Scan for the cell matching the given text and deliver its [X, Y] coordinate at center. 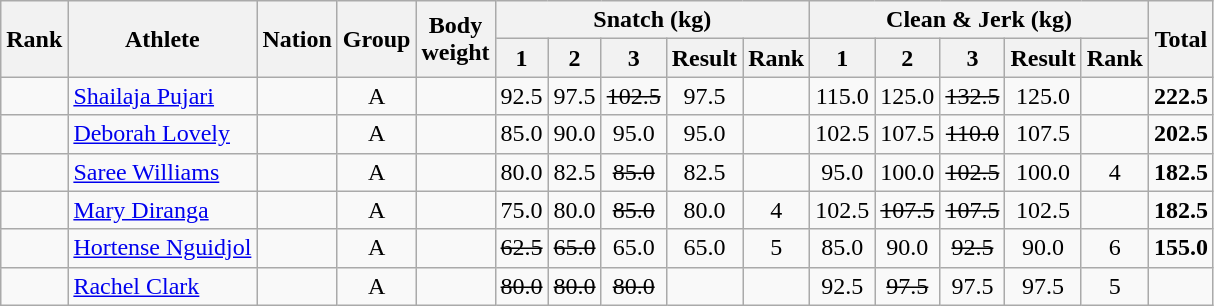
Shailaja Pujari [162, 96]
Clean & Jerk (kg) [980, 20]
75.0 [522, 210]
Snatch (kg) [652, 20]
Mary Diranga [162, 210]
62.5 [522, 248]
222.5 [1180, 96]
202.5 [1180, 134]
115.0 [842, 96]
132.5 [972, 96]
Total [1180, 39]
Deborah Lovely [162, 134]
Hortense Nguidjol [162, 248]
Athlete [162, 39]
Nation [297, 39]
Group [376, 39]
Rachel Clark [162, 286]
155.0 [1180, 248]
6 [1114, 248]
110.0 [972, 134]
Saree Williams [162, 172]
Bodyweight [456, 39]
